Return (X, Y) of the center of cell containing provided text 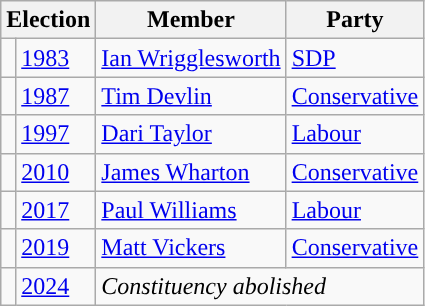
James Wharton (191, 172)
Party (355, 20)
1997 (56, 134)
Matt Vickers (191, 248)
SDP (355, 58)
Election (48, 20)
Constituency abolished (260, 286)
1983 (56, 58)
2017 (56, 210)
1987 (56, 96)
2010 (56, 172)
Dari Taylor (191, 134)
Paul Williams (191, 210)
2024 (56, 286)
2019 (56, 248)
Tim Devlin (191, 96)
Ian Wrigglesworth (191, 58)
Member (191, 20)
